Find where the given text appears and provide that cell's center as [x, y] coordinate. 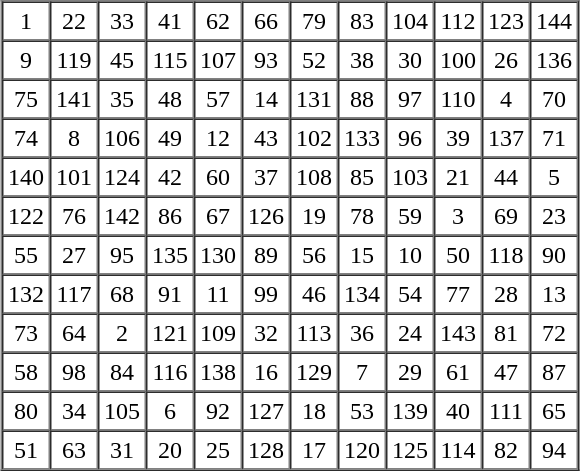
122 [26, 216]
21 [458, 178]
79 [314, 22]
10 [410, 256]
70 [554, 100]
104 [410, 22]
27 [74, 256]
91 [170, 294]
71 [554, 138]
82 [506, 450]
129 [314, 372]
125 [410, 450]
126 [266, 216]
100 [458, 60]
52 [314, 60]
127 [266, 412]
121 [170, 334]
62 [218, 22]
12 [218, 138]
95 [122, 256]
15 [362, 256]
67 [218, 216]
144 [554, 22]
114 [458, 450]
111 [506, 412]
42 [170, 178]
2 [122, 334]
87 [554, 372]
4 [506, 100]
106 [122, 138]
116 [170, 372]
77 [458, 294]
69 [506, 216]
75 [26, 100]
41 [170, 22]
59 [410, 216]
84 [122, 372]
13 [554, 294]
109 [218, 334]
56 [314, 256]
36 [362, 334]
51 [26, 450]
102 [314, 138]
44 [506, 178]
110 [458, 100]
119 [74, 60]
140 [26, 178]
136 [554, 60]
6 [170, 412]
105 [122, 412]
139 [410, 412]
92 [218, 412]
34 [74, 412]
46 [314, 294]
101 [74, 178]
113 [314, 334]
37 [266, 178]
49 [170, 138]
50 [458, 256]
11 [218, 294]
24 [410, 334]
141 [74, 100]
135 [170, 256]
142 [122, 216]
23 [554, 216]
107 [218, 60]
86 [170, 216]
134 [362, 294]
8 [74, 138]
16 [266, 372]
63 [74, 450]
61 [458, 372]
96 [410, 138]
112 [458, 22]
138 [218, 372]
118 [506, 256]
48 [170, 100]
57 [218, 100]
30 [410, 60]
68 [122, 294]
35 [122, 100]
133 [362, 138]
5 [554, 178]
93 [266, 60]
115 [170, 60]
97 [410, 100]
124 [122, 178]
90 [554, 256]
14 [266, 100]
22 [74, 22]
60 [218, 178]
32 [266, 334]
78 [362, 216]
131 [314, 100]
73 [26, 334]
66 [266, 22]
31 [122, 450]
26 [506, 60]
81 [506, 334]
99 [266, 294]
103 [410, 178]
143 [458, 334]
55 [26, 256]
29 [410, 372]
137 [506, 138]
83 [362, 22]
7 [362, 372]
132 [26, 294]
25 [218, 450]
128 [266, 450]
88 [362, 100]
39 [458, 138]
54 [410, 294]
98 [74, 372]
38 [362, 60]
33 [122, 22]
45 [122, 60]
18 [314, 412]
20 [170, 450]
108 [314, 178]
74 [26, 138]
3 [458, 216]
1 [26, 22]
53 [362, 412]
130 [218, 256]
28 [506, 294]
72 [554, 334]
120 [362, 450]
117 [74, 294]
19 [314, 216]
17 [314, 450]
89 [266, 256]
43 [266, 138]
64 [74, 334]
40 [458, 412]
65 [554, 412]
85 [362, 178]
76 [74, 216]
94 [554, 450]
80 [26, 412]
123 [506, 22]
9 [26, 60]
58 [26, 372]
47 [506, 372]
